Search for the cell housing the specified text and yield its [X, Y] center coordinate. 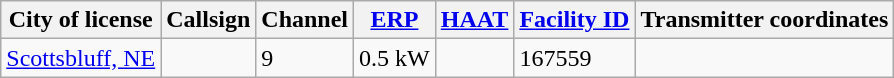
HAAT [474, 20]
0.5 kW [395, 58]
9 [305, 58]
167559 [574, 58]
Channel [305, 20]
Transmitter coordinates [764, 20]
City of license [81, 20]
Facility ID [574, 20]
ERP [395, 20]
Scottsbluff, NE [81, 58]
Callsign [208, 20]
